Find where the given text appears and provide that cell's center as [X, Y] coordinate. 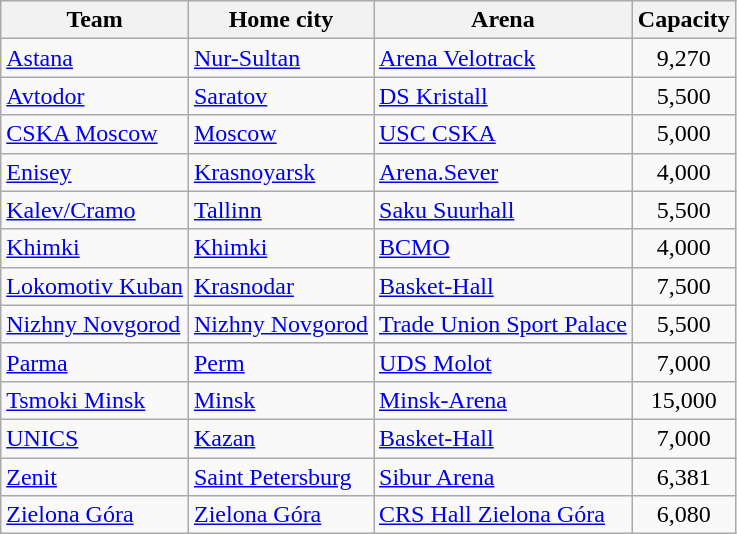
Tallinn [280, 210]
5,000 [684, 134]
Krasnodar [280, 286]
DS Kristall [504, 96]
Parma [95, 362]
Capacity [684, 20]
Nur-Sultan [280, 58]
Saint Petersburg [280, 477]
7,500 [684, 286]
Home city [280, 20]
Avtodor [95, 96]
Kazan [280, 438]
Zenit [95, 477]
UNICS [95, 438]
USC CSKA [504, 134]
Kalev/Cramo [95, 210]
Lokomotiv Kuban [95, 286]
UDS Molot [504, 362]
Arena [504, 20]
Enisey [95, 172]
15,000 [684, 400]
Krasnoyarsk [280, 172]
Tsmoki Minsk [95, 400]
Perm [280, 362]
Minsk-Arena [504, 400]
Moscow [280, 134]
CSKA Moscow [95, 134]
Trade Union Sport Palace [504, 324]
6,381 [684, 477]
6,080 [684, 515]
Team [95, 20]
Saratov [280, 96]
Arena Velotrack [504, 58]
Arena.Sever [504, 172]
CRS Hall Zielona Góra [504, 515]
BCMO [504, 248]
Saku Suurhall [504, 210]
Minsk [280, 400]
Sibur Arena [504, 477]
9,270 [684, 58]
Astana [95, 58]
